For the text-containing cell, return its midpoint in (X, Y) coordinate format. 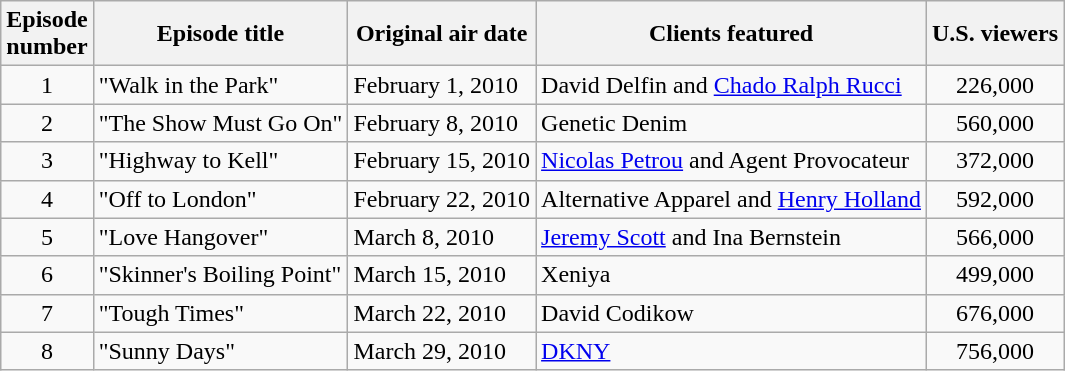
5 (47, 237)
"Tough Times" (220, 313)
March 8, 2010 (442, 237)
"Highway to Kell" (220, 161)
8 (47, 351)
David Codikow (732, 313)
February 15, 2010 (442, 161)
592,000 (996, 199)
372,000 (996, 161)
4 (47, 199)
"Love Hangover" (220, 237)
Jeremy Scott and Ina Bernstein (732, 237)
March 15, 2010 (442, 275)
Clients featured (732, 34)
February 8, 2010 (442, 123)
February 22, 2010 (442, 199)
March 29, 2010 (442, 351)
2 (47, 123)
756,000 (996, 351)
"The Show Must Go On" (220, 123)
566,000 (996, 237)
Xeniya (732, 275)
6 (47, 275)
Genetic Denim (732, 123)
499,000 (996, 275)
226,000 (996, 85)
Episode title (220, 34)
February 1, 2010 (442, 85)
1 (47, 85)
3 (47, 161)
Original air date (442, 34)
Nicolas Petrou and Agent Provocateur (732, 161)
"Off to London" (220, 199)
DKNY (732, 351)
"Walk in the Park" (220, 85)
560,000 (996, 123)
676,000 (996, 313)
"Skinner's Boiling Point" (220, 275)
Alternative Apparel and Henry Holland (732, 199)
Episodenumber (47, 34)
U.S. viewers (996, 34)
"Sunny Days" (220, 351)
David Delfin and Chado Ralph Rucci (732, 85)
March 22, 2010 (442, 313)
7 (47, 313)
